Detect which cell encompasses the target text, then output its [x, y] center coordinate. 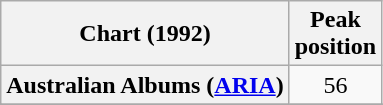
Chart (1992) [145, 34]
Australian Albums (ARIA) [145, 85]
Peakposition [335, 34]
56 [335, 85]
